Output the [x, y] coordinate of the center of the cell containing the given text.  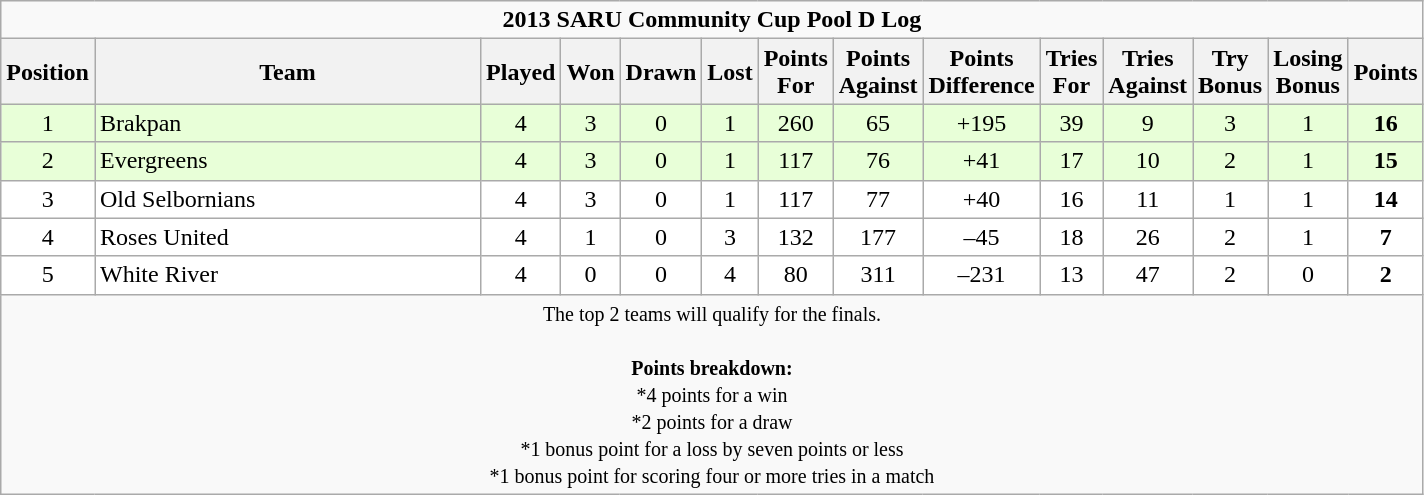
Old Selbornians [287, 199]
5 [48, 275]
Points Against [878, 72]
Roses United [287, 237]
9 [1148, 123]
65 [878, 123]
+40 [982, 199]
15 [1386, 161]
47 [1148, 275]
–45 [982, 237]
Played [521, 72]
Points [1386, 72]
–231 [982, 275]
11 [1148, 199]
Evergreens [287, 161]
Tries Against [1148, 72]
Team [287, 72]
14 [1386, 199]
+41 [982, 161]
+195 [982, 123]
Points Difference [982, 72]
132 [796, 237]
17 [1072, 161]
177 [878, 237]
Drawn [661, 72]
77 [878, 199]
26 [1148, 237]
18 [1072, 237]
260 [796, 123]
2013 SARU Community Cup Pool D Log [712, 20]
Brakpan [287, 123]
311 [878, 275]
7 [1386, 237]
80 [796, 275]
Position [48, 72]
Points For [796, 72]
39 [1072, 123]
13 [1072, 275]
Try Bonus [1230, 72]
10 [1148, 161]
76 [878, 161]
White River [287, 275]
Tries For [1072, 72]
Losing Bonus [1308, 72]
Lost [730, 72]
Won [590, 72]
